Search for the cell housing the specified text and yield its [x, y] center coordinate. 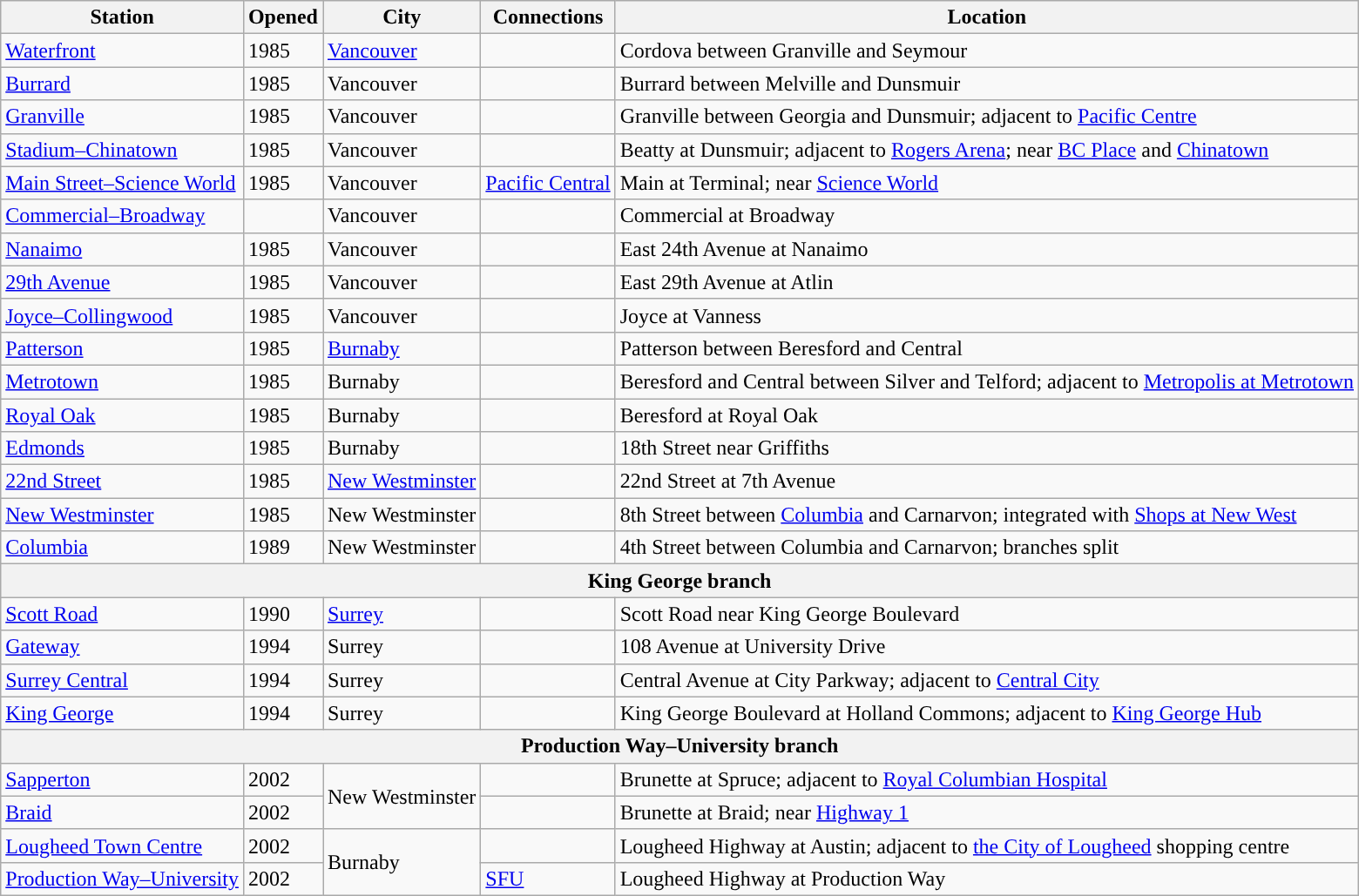
Burrard between Melville and Dunsmuir [986, 84]
Joyce at Vanness [986, 315]
East 29th Avenue at Atlin [986, 282]
Beresford and Central between Silver and Telford; adjacent to Metropolis at Metrotown [986, 381]
1990 [282, 614]
Joyce–Collingwood [122, 315]
King George branch [679, 581]
Lougheed Highway at Austin; adjacent to the City of Lougheed shopping centre [986, 845]
Patterson [122, 348]
Surrey Central [122, 680]
East 24th Avenue at Nanaimo [986, 249]
22nd Street at 7th Avenue [986, 482]
Cordova between Granville and Seymour [986, 51]
Granville [122, 117]
Gateway [122, 647]
Metrotown [122, 381]
City [401, 17]
4th Street between Columbia and Carnarvon; branches split [986, 548]
Production Way–University branch [679, 746]
Scott Road [122, 614]
Edmonds [122, 448]
Lougheed Town Centre [122, 845]
Brunette at Spruce; adjacent to Royal Columbian Hospital [986, 779]
Royal Oak [122, 415]
Commercial–Broadway [122, 216]
Location [986, 17]
Stadium–Chinatown [122, 150]
Main Street–Science World [122, 183]
Columbia [122, 548]
108 Avenue at University Drive [986, 647]
29th Avenue [122, 282]
Pacific Central [548, 183]
SFU [548, 879]
Lougheed Highway at Production Way [986, 879]
Scott Road near King George Boulevard [986, 614]
Production Way–University [122, 879]
Nanaimo [122, 249]
Commercial at Broadway [986, 216]
18th Street near Griffiths [986, 448]
King George [122, 713]
Sapperton [122, 779]
Main at Terminal; near Science World [986, 183]
Connections [548, 17]
Waterfront [122, 51]
Station [122, 17]
Braid [122, 812]
Brunette at Braid; near Highway 1 [986, 812]
Granville between Georgia and Dunsmuir; adjacent to Pacific Centre [986, 117]
Central Avenue at City Parkway; adjacent to Central City [986, 680]
1989 [282, 548]
22nd Street [122, 482]
Burrard [122, 84]
Patterson between Beresford and Central [986, 348]
Beresford at Royal Oak [986, 415]
8th Street between Columbia and Carnarvon; integrated with Shops at New West [986, 515]
King George Boulevard at Holland Commons; adjacent to King George Hub [986, 713]
Opened [282, 17]
Beatty at Dunsmuir; adjacent to Rogers Arena; near BC Place and Chinatown [986, 150]
